Capture the cell that displays the provided text and extract its [X, Y] central coordinate. 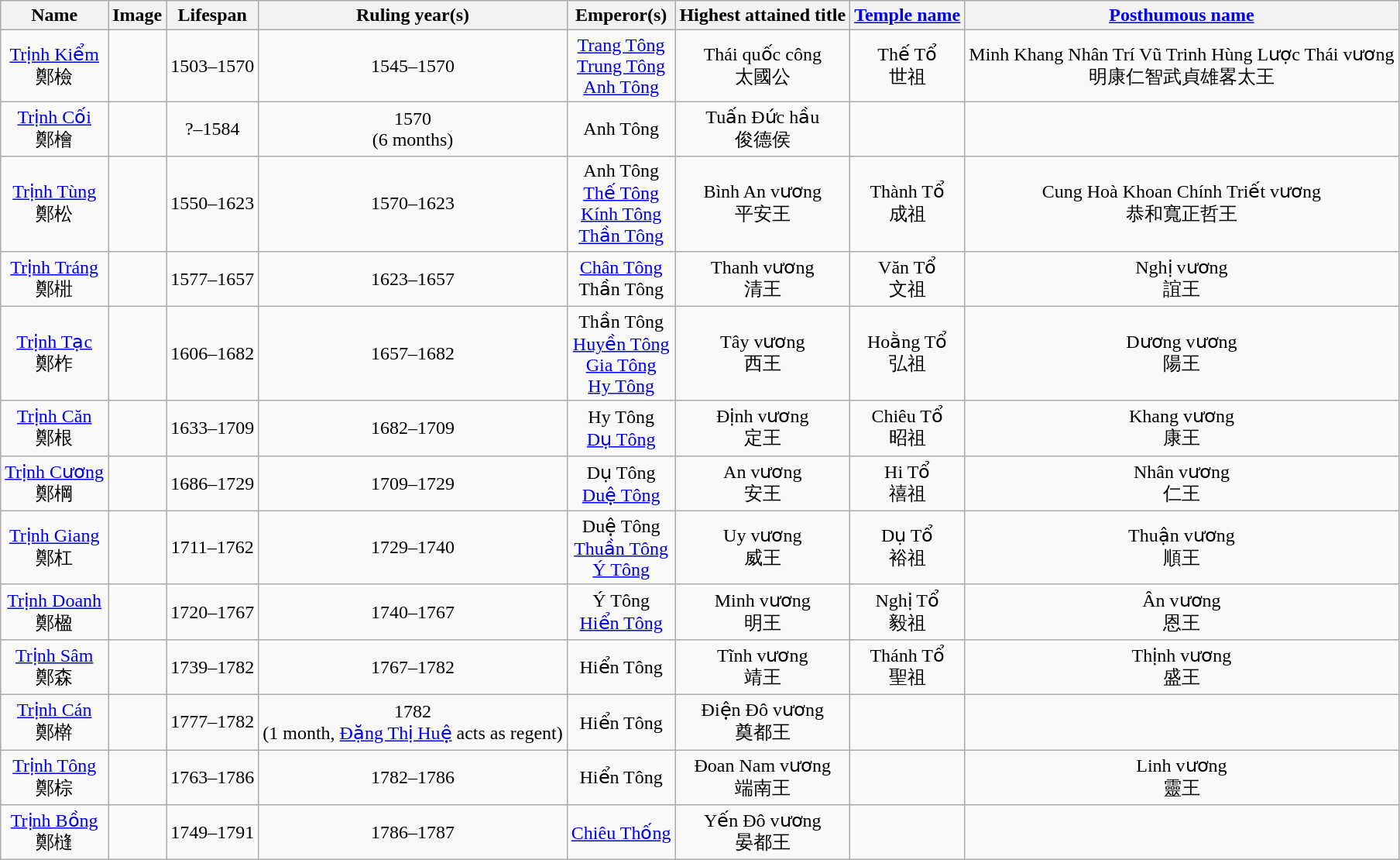
Dụ Tổ裕祖 [908, 547]
Minh Khang Nhân Trí Vũ Trinh Hùng Lược Thái vương明康仁智武貞雄畧太王 [1182, 66]
Trịnh Sâm鄭森 [54, 666]
Nghị Tổ毅祖 [908, 612]
An vương安王 [763, 483]
Thần TôngHuyền TôngGia TôngHy Tông [621, 353]
Minh vương明王 [763, 612]
Chiêu Tổ昭祖 [908, 428]
Cung Hoà Khoan Chính Triết vương恭和寬正哲王 [1182, 204]
Yến Đô vương晏都王 [763, 832]
Trịnh Giang鄭杠 [54, 547]
Thế Tổ世祖 [908, 66]
Posthumous name [1182, 15]
1739–1782 [212, 666]
Hi Tổ禧祖 [908, 483]
Dương vương陽王 [1182, 353]
Chân TôngThần Tông [621, 279]
Anh TôngThế TôngKính TôngThần Tông [621, 204]
Thanh vương清王 [763, 279]
Emperor(s) [621, 15]
Linh vương靈王 [1182, 778]
Đoan Nam vương端南王 [763, 778]
Văn Tổ文祖 [908, 279]
1577–1657 [212, 279]
Nghị vương誼王 [1182, 279]
Trịnh Căn鄭根 [54, 428]
Trịnh Doanh鄭楹 [54, 612]
Bình An vương平安王 [763, 204]
Điện Đô vương奠都王 [763, 722]
Ý TôngHiển Tông [621, 612]
Trịnh Kiểm鄭檢 [54, 66]
1749–1791 [212, 832]
Tây vương西王 [763, 353]
Temple name [908, 15]
Hy TôngDụ Tông [621, 428]
Thịnh vương盛王 [1182, 666]
Trịnh Cương鄭棡 [54, 483]
1570(6 months) [413, 129]
Duệ TôngThuần TôngÝ Tông [621, 547]
1740–1767 [413, 612]
Name [54, 15]
Thánh Tổ聖祖 [908, 666]
Trịnh Tạc鄭柞 [54, 353]
Uy vương威王 [763, 547]
1633–1709 [212, 428]
1763–1786 [212, 778]
1767–1782 [413, 666]
1720–1767 [212, 612]
1782(1 month, Đặng Thị Huệ acts as regent) [413, 722]
Trịnh Bồng鄭槰 [54, 832]
Chiêu Thống [621, 832]
Khang vương康王 [1182, 428]
Trịnh Cối鄭檜 [54, 129]
Trịnh Tông鄭棕 [54, 778]
Thuận vương順王 [1182, 547]
Thành Tổ成祖 [908, 204]
Trịnh Cán鄭檊 [54, 722]
Nhân vương仁王 [1182, 483]
1709–1729 [413, 483]
1623–1657 [413, 279]
Anh Tông [621, 129]
1503–1570 [212, 66]
1711–1762 [212, 547]
Thái quốc công太國公 [763, 66]
1686–1729 [212, 483]
Trịnh Tráng鄭梉 [54, 279]
1570–1623 [413, 204]
1782–1786 [413, 778]
1545–1570 [413, 66]
?–1584 [212, 129]
Ân vương恩王 [1182, 612]
Tuấn Đức hầu俊德侯 [763, 129]
1682–1709 [413, 428]
Trịnh Tùng鄭松 [54, 204]
Image [138, 15]
Dụ TôngDuệ Tông [621, 483]
Tĩnh vương靖王 [763, 666]
1777–1782 [212, 722]
Định vương定王 [763, 428]
Trang TôngTrung TôngAnh Tông [621, 66]
1550–1623 [212, 204]
Highest attained title [763, 15]
1606–1682 [212, 353]
Lifespan [212, 15]
1786–1787 [413, 832]
1657–1682 [413, 353]
Hoằng Tổ弘祖 [908, 353]
Ruling year(s) [413, 15]
1729–1740 [413, 547]
